Extract the (X, Y) coordinate from the center of the cell holding the provided text.  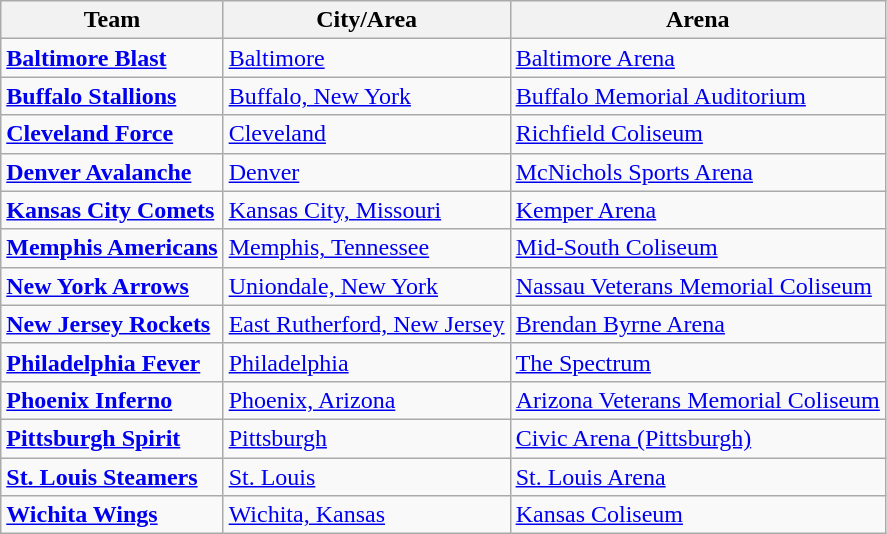
St. Louis Arena (698, 477)
Cleveland Force (112, 134)
East Rutherford, New Jersey (366, 324)
Arena (698, 20)
Baltimore (366, 58)
Richfield Coliseum (698, 134)
Uniondale, New York (366, 286)
Kansas City, Missouri (366, 210)
St. Louis Steamers (112, 477)
St. Louis (366, 477)
Buffalo Stallions (112, 96)
Nassau Veterans Memorial Coliseum (698, 286)
Civic Arena (Pittsburgh) (698, 438)
New York Arrows (112, 286)
Memphis, Tennessee (366, 248)
Denver Avalanche (112, 172)
Brendan Byrne Arena (698, 324)
Buffalo, New York (366, 96)
Baltimore Arena (698, 58)
Denver (366, 172)
Buffalo Memorial Auditorium (698, 96)
Phoenix, Arizona (366, 400)
Team (112, 20)
Philadelphia (366, 362)
Kansas Coliseum (698, 515)
Pittsburgh Spirit (112, 438)
Baltimore Blast (112, 58)
The Spectrum (698, 362)
McNichols Sports Arena (698, 172)
Kansas City Comets (112, 210)
Pittsburgh (366, 438)
Arizona Veterans Memorial Coliseum (698, 400)
Philadelphia Fever (112, 362)
City/Area (366, 20)
Wichita, Kansas (366, 515)
Mid-South Coliseum (698, 248)
New Jersey Rockets (112, 324)
Phoenix Inferno (112, 400)
Memphis Americans (112, 248)
Kemper Arena (698, 210)
Cleveland (366, 134)
Wichita Wings (112, 515)
